Detect which cell encompasses the target text, then output its (x, y) center coordinate. 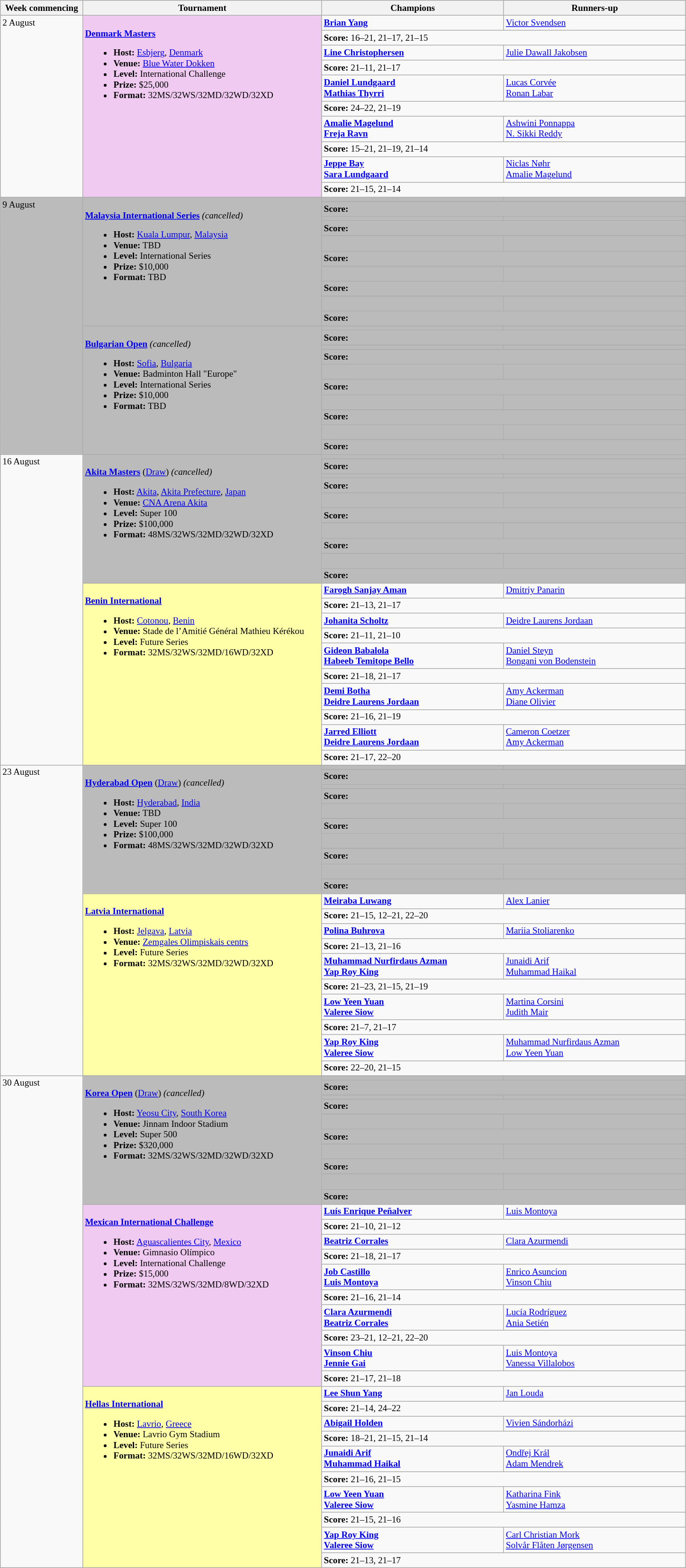
Score: 24–22, 21–19 (504, 109)
Score: 15–21, 21–19, 21–14 (504, 149)
Runners-up (595, 8)
Hellas InternationalHost: Lavrio, GreeceVenue: Lavrio Gym StadiumLevel: Future SeriesFormat: 32MS/32WS/32MD/16WD/32XD (202, 1477)
Benin InternationalHost: Cotonou, BeninVenue: Stade de l’Amitié Général Mathieu KérékouLevel: Future SeriesFormat: 32MS/32WS/32MD/16WD/32XD (202, 674)
Bulgarian Open (cancelled)Host: Sofia, BulgariaVenue: Badminton Hall "Europe"Level: International SeriesPrize: $10,000Format: TBD (202, 390)
Hyderabad Open (Draw) (cancelled)Host: Hyderabad, IndiaVenue: TBDLevel: Super 100Prize: $100,000Format: 48MS/32WS/32MD/32WD/32XD (202, 829)
Gideon Babalola Habeeb Temitope Bello (413, 656)
Mariia Stoliarenko (595, 931)
Korea Open (Draw) (cancelled)Host: Yeosu City, South KoreaVenue: Jinnam Indoor StadiumLevel: Super 500Prize: $320,000Format: 32MS/32WS/32MD/32WD/32XD (202, 1140)
Score: 23–21, 12–21, 22–20 (504, 1338)
Score: 21–16, 21–19 (504, 717)
Cameron Coetzer Amy Ackerman (595, 737)
Score: 21–23, 21–15, 21–19 (504, 987)
Alex Lanier (595, 901)
Jan Louda (595, 1394)
Lucía Rodríguez Ania Setién (595, 1317)
Abigail Holden (413, 1423)
9 August (42, 326)
Score: 21–17, 21–18 (504, 1378)
2 August (42, 106)
Martina Corsini Judith Mair (595, 1007)
Luis Montoya (595, 1212)
Lucas Corvée Ronan Labar (595, 88)
Ondřej Král Adam Mendrek (595, 1459)
Daniel Lundgaard Mathias Thyrri (413, 88)
Johanita Scholtz (413, 621)
Line Christophersen (413, 53)
Katharina Fink Yasmine Hamza (595, 1499)
Score: 21–16, 21–15 (504, 1479)
Victor Svendsen (595, 23)
Champions (413, 8)
Carl Christian Mork Solvår Flåten Jørgensen (595, 1540)
Julie Dawall Jakobsen (595, 53)
Score: 18–21, 21–15, 21–14 (504, 1439)
Clara Azurmendi Beatriz Corrales (413, 1317)
Score: 16–21, 21–17, 21–15 (504, 38)
Score: 21–15, 12–21, 22–20 (504, 916)
Polina Buhrova (413, 931)
Luís Enrique Peñalver (413, 1212)
Score: 21–11, 21–17 (504, 68)
Score: 21–15, 21–16 (504, 1520)
Vivien Sándorházi (595, 1423)
Score: 21–14, 24–22 (504, 1408)
Latvia InternationalHost: Jelgava, LatviaVenue: Zemgales Olimpiskais centrsLevel: Future SeriesFormat: 32MS/32WS/32MD/32WD/32XD (202, 985)
16 August (42, 609)
Meiraba Luwang (413, 901)
Score: 21–7, 21–17 (504, 1027)
Enrico Asuncion Vinson Chiu (595, 1277)
Muhammad Nurfirdaus Azman Low Yeen Yuan (595, 1048)
Luis Montoya Vanessa Villalobos (595, 1358)
Score: 21–10, 21–12 (504, 1227)
Farogh Sanjay Aman (413, 590)
23 August (42, 920)
30 August (42, 1322)
Jeppe Bay Sara Lundgaard (413, 169)
Deidre Laurens Jordaan (595, 621)
Lee Shun Yang (413, 1394)
Score: 21–17, 22–20 (504, 758)
Niclas Nøhr Amalie Magelund (595, 169)
Demi Botha Deidre Laurens Jordaan (413, 697)
Amalie Magelund Freja Ravn (413, 129)
Score: 22–20, 21–15 (504, 1068)
Score: 21–11, 21–10 (504, 635)
Amy Ackerman Diane Olivier (595, 697)
Malaysia International Series (cancelled)Host: Kuala Lumpur, MalaysiaVenue: TBDLevel: International SeriesPrize: $10,000Format: TBD (202, 262)
Clara Azurmendi (595, 1242)
Score: 21–13, 21–16 (504, 946)
Job Castillo Luis Montoya (413, 1277)
Daniel Steyn Bongani von Bodenstein (595, 656)
Week commencing (42, 8)
Dmitriy Panarin (595, 590)
Tournament (202, 8)
Denmark MastersHost: Esbjerg, DenmarkVenue: Blue Water DokkenLevel: International ChallengePrize: $25,000Format: 32MS/32WS/32MD/32WD/32XD (202, 106)
Jarred Elliott Deidre Laurens Jordaan (413, 737)
Score: 21–15, 21–14 (504, 190)
Muhammad Nurfirdaus Azman Yap Roy King (413, 966)
Vinson Chiu Jennie Gai (413, 1358)
Score: 21–16, 21–14 (504, 1297)
Ashwini Ponnappa N. Sikki Reddy (595, 129)
Brian Yang (413, 23)
Beatriz Corrales (413, 1242)
